Detect which cell encompasses the target text, then output its [x, y] center coordinate. 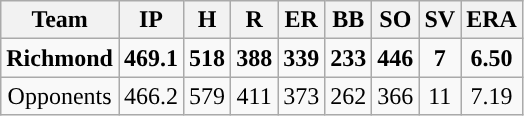
H [208, 20]
SO [396, 20]
6.50 [492, 58]
Richmond [60, 58]
11 [440, 96]
IP [150, 20]
339 [302, 58]
388 [254, 58]
SV [440, 20]
Team [60, 20]
446 [396, 58]
262 [348, 96]
ER [302, 20]
579 [208, 96]
233 [348, 58]
7 [440, 58]
518 [208, 58]
R [254, 20]
ERA [492, 20]
373 [302, 96]
469.1 [150, 58]
466.2 [150, 96]
Opponents [60, 96]
7.19 [492, 96]
366 [396, 96]
BB [348, 20]
411 [254, 96]
